Search for the cell housing the specified text and yield its [X, Y] center coordinate. 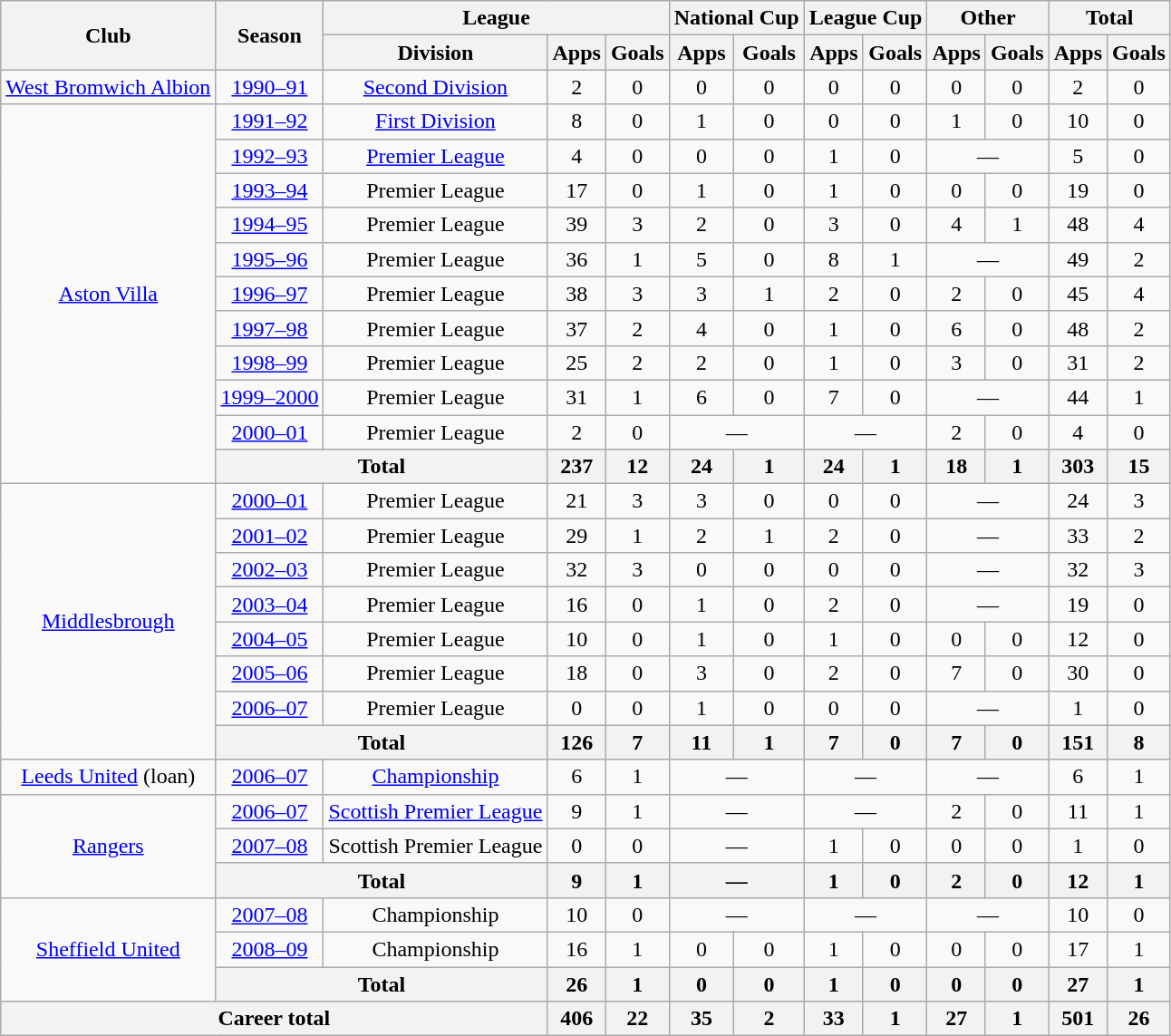
29 [576, 536]
237 [576, 467]
37 [576, 328]
303 [1078, 467]
35 [702, 1019]
Sheffield United [109, 949]
1990–91 [270, 87]
Club [109, 35]
406 [576, 1019]
2001–02 [270, 536]
West Bromwich Albion [109, 87]
2002–03 [270, 570]
Other [988, 18]
38 [576, 294]
1993–94 [270, 190]
1999–2000 [270, 397]
15 [1139, 467]
501 [1078, 1019]
Aston Villa [109, 294]
2008–09 [270, 949]
Season [270, 35]
36 [576, 259]
Second Division [435, 87]
25 [576, 363]
2004–05 [270, 639]
Middlesbrough [109, 622]
22 [637, 1019]
1996–97 [270, 294]
44 [1078, 397]
21 [576, 501]
Leeds United (loan) [109, 777]
Division [435, 53]
Career total [274, 1019]
1997–98 [270, 328]
League [497, 18]
151 [1078, 742]
2003–04 [270, 605]
1998–99 [270, 363]
Rangers [109, 846]
National Cup [736, 18]
First Division [435, 121]
1991–92 [270, 121]
126 [576, 742]
45 [1078, 294]
League Cup [866, 18]
1992–93 [270, 156]
1995–96 [270, 259]
49 [1078, 259]
2005–06 [270, 673]
30 [1078, 673]
39 [576, 225]
1994–95 [270, 225]
